From the cell containing the given text, extract its center point as (X, Y) coordinate. 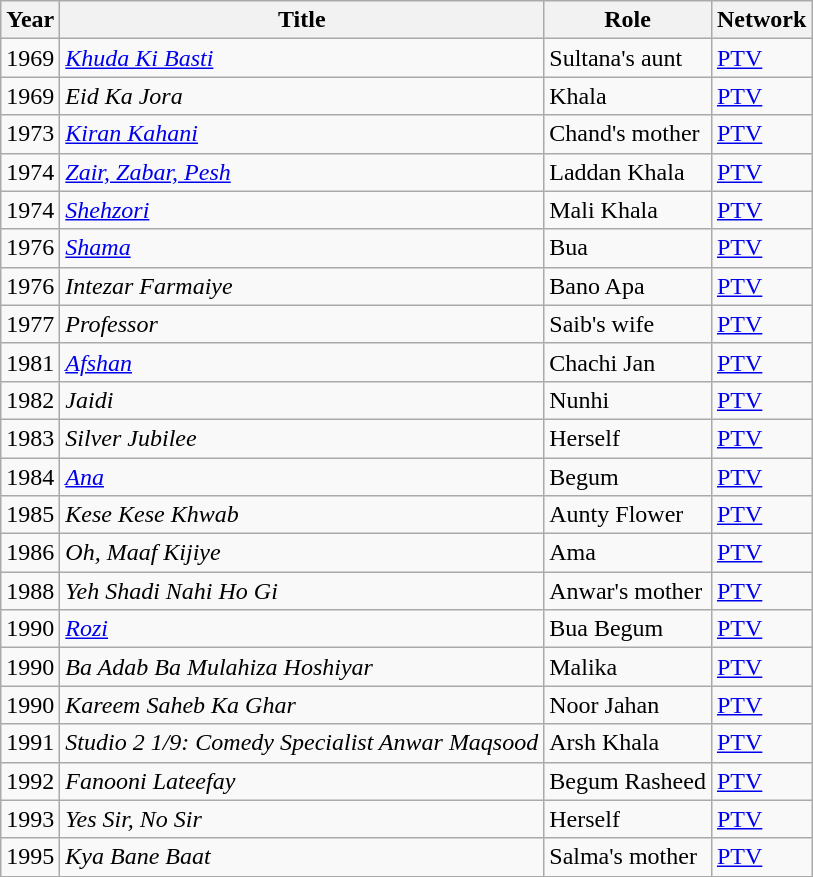
Ba Adab Ba Mulahiza Hoshiyar (302, 667)
1981 (30, 362)
Ama (628, 553)
Zair, Zabar, Pesh (302, 172)
Afshan (302, 362)
Begum Rasheed (628, 781)
1993 (30, 819)
Khala (628, 96)
Title (302, 20)
Bano Apa (628, 286)
Eid Ka Jora (302, 96)
Nunhi (628, 400)
Kese Kese Khwab (302, 515)
1983 (30, 438)
1992 (30, 781)
Kiran Kahani (302, 134)
Begum (628, 477)
Role (628, 20)
Yeh Shadi Nahi Ho Gi (302, 591)
Kya Bane Baat (302, 857)
Oh, Maaf Kijiye (302, 553)
Chachi Jan (628, 362)
Studio 2 1/9: Comedy Specialist Anwar Maqsood (302, 743)
Anwar's mother (628, 591)
Bua (628, 248)
1995 (30, 857)
Mali Khala (628, 210)
Shehzori (302, 210)
1988 (30, 591)
Shama (302, 248)
1973 (30, 134)
Fanooni Lateefay (302, 781)
Rozi (302, 629)
Network (761, 20)
Silver Jubilee (302, 438)
Laddan Khala (628, 172)
1986 (30, 553)
Saib's wife (628, 324)
1984 (30, 477)
Chand's mother (628, 134)
1991 (30, 743)
Intezar Farmaiye (302, 286)
Sultana's aunt (628, 58)
Yes Sir, No Sir (302, 819)
Noor Jahan (628, 705)
Salma's mother (628, 857)
Bua Begum (628, 629)
1977 (30, 324)
1985 (30, 515)
Professor (302, 324)
Jaidi (302, 400)
Year (30, 20)
Arsh Khala (628, 743)
Aunty Flower (628, 515)
Kareem Saheb Ka Ghar (302, 705)
Ana (302, 477)
Khuda Ki Basti (302, 58)
Malika (628, 667)
1982 (30, 400)
